Capture the cell that displays the provided text and extract its [x, y] central coordinate. 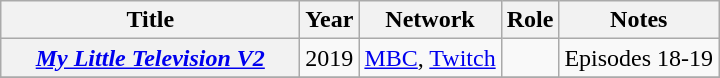
Episodes 18-19 [639, 58]
Notes [639, 20]
Year [330, 20]
My Little Television V2 [150, 58]
MBC, Twitch [430, 58]
2019 [330, 58]
Network [430, 20]
Role [530, 20]
Title [150, 20]
